Provide the (X, Y) coordinate of the cell's center where the given text is located.  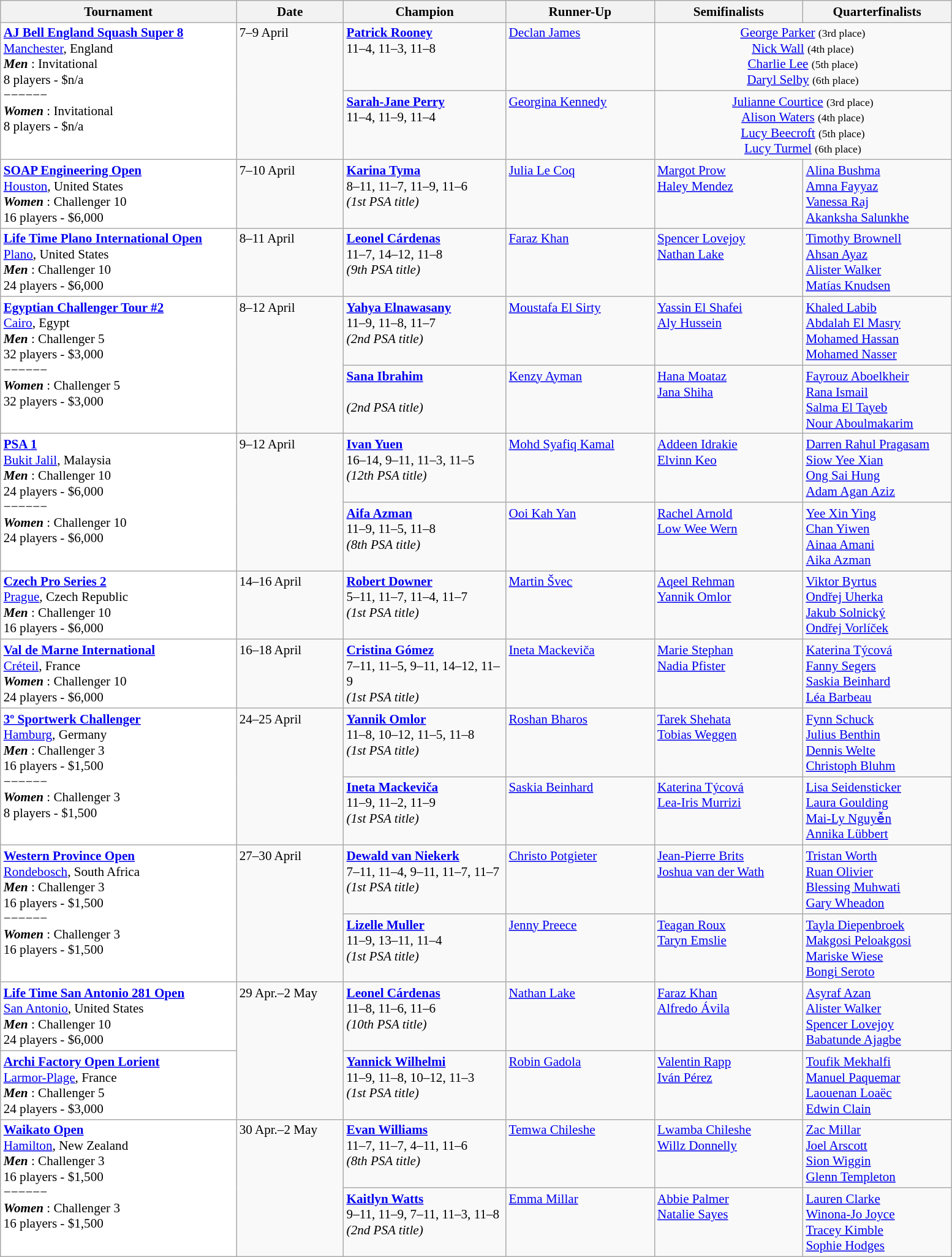
Zac Millar Joel Arscott Sion Wiggin Glenn Templeton (877, 1153)
Cristina Gómez7–11, 11–5, 9–11, 14–12, 11–9(1st PSA title) (425, 674)
Tristan Worth Ruan Olivier Blessing Muhwati Gary Wheadon (877, 880)
29 Apr.–2 May (290, 1051)
Runner-Up (580, 11)
Dewald van Niekerk7–11, 11–4, 9–11, 11–7, 11–7(1st PSA title) (425, 880)
Life Time Plano International Open Plano, United States Men : Challenger 1024 players - $6,000 (119, 262)
Kaitlyn Watts9–11, 11–9, 7–11, 11–3, 11–8(2nd PSA title) (425, 1222)
Yassin El Shafei Aly Hussein (728, 331)
Viktor Byrtus Ondřej Uherka Jakub Solnický Ondřej Vorlíček (877, 605)
Semifinalists (728, 11)
Darren Rahul Pragasam Siow Yee Xian Ong Sai Hung Adam Agan Aziz (877, 468)
Aqeel Rehman Yannik Omlor (728, 605)
Quarterfinalists (877, 11)
Val de Marne International Créteil, France Women : Challenger 1024 players - $6,000 (119, 674)
Timothy Brownell Ahsan Ayaz Alister Walker Matías Knudsen (877, 262)
Declan James (580, 56)
Fynn Schuck Julius Benthin Dennis Welte Christoph Bluhm (877, 742)
Ineta Mackeviča11–9, 11–2, 11–9(1st PSA title) (425, 811)
Saskia Beinhard (580, 811)
Alina Bushma Amna Fayyaz Vanessa Raj Akanksha Salunkhe (877, 194)
Yee Xin Ying Chan Yiwen Ainaa Amani Aika Azman (877, 537)
Ineta Mackeviča (580, 674)
SOAP Engineering Open Houston, United States Women : Challenger 1016 players - $6,000 (119, 194)
Jean-Pierre Brits Joshua van der Wath (728, 880)
Faraz Khan Alfredo Ávila (728, 1016)
9–12 April (290, 502)
30 Apr.–2 May (290, 1188)
Emma Millar (580, 1222)
7–10 April (290, 194)
Toufik Mekhalfi Manuel Paquemar Laouenan Loaëc Edwin Clain (877, 1085)
Leonel Cárdenas11–7, 14–12, 11–8(9th PSA title) (425, 262)
Asyraf Azan Alister Walker Spencer Lovejoy Babatunde Ajagbe (877, 1016)
Christo Potgieter (580, 880)
8–12 April (290, 365)
Sana Ibrahim(2nd PSA title) (425, 399)
Khaled Labib Abdalah El Masry Mohamed Hassan Mohamed Nasser (877, 331)
Kenzy Ayman (580, 399)
Nathan Lake (580, 1016)
Rachel Arnold Low Wee Wern (728, 537)
Mohd Syafiq Kamal (580, 468)
Abbie Palmer Natalie Sayes (728, 1222)
16–18 April (290, 674)
Julianne Courtice (3rd place) Alison Waters (4th place) Lucy Beecroft (5th place) Lucy Turmel (6th place) (803, 125)
7–9 April (290, 91)
Tournament (119, 11)
Ooi Kah Yan (580, 537)
Valentin Rapp Iván Pérez (728, 1085)
27–30 April (290, 914)
Katerina Týcová Fanny Segers Saskia Beinhard Léa Barbeau (877, 674)
Life Time San Antonio 281 Open San Antonio, United States Men : Challenger 1024 players - $6,000 (119, 1016)
Faraz Khan (580, 262)
Champion (425, 11)
Sarah-Jane Perry11–4, 11–9, 11–4 (425, 125)
Robin Gadola (580, 1085)
Yahya Elnawasany11–9, 11–8, 11–7(2nd PSA title) (425, 331)
Date (290, 11)
Lizelle Muller11–9, 13–11, 11–4(1st PSA title) (425, 948)
George Parker (3rd place) Nick Wall (4th place) Charlie Lee (5th place) Daryl Selby (6th place) (803, 56)
Yannick Wilhelmi11–9, 11–8, 10–12, 11–3(1st PSA title) (425, 1085)
PSA 1 Bukit Jalil, Malaysia Men : Challenger 1024 players - $6,000−−−−−− Women : Challenger 1024 players - $6,000 (119, 502)
Archi Factory Open Lorient Larmor-Plage, France Men : Challenger 524 players - $3,000 (119, 1085)
AJ Bell England Squash Super 8 Manchester, England Men : Invitational8 players - $n/a−−−−−− Women : Invitational8 players - $n/a (119, 91)
Patrick Rooney11–4, 11–3, 11–8 (425, 56)
Waikato Open Hamilton, New Zealand Men : Challenger 316 players - $1,500−−−−−− Women : Challenger 316 players - $1,500 (119, 1188)
8–11 April (290, 262)
Lauren Clarke Winona-Jo Joyce Tracey Kimble Sophie Hodges (877, 1222)
Spencer Lovejoy Nathan Lake (728, 262)
Ivan Yuen16–14, 9–11, 11–3, 11–5(12th PSA title) (425, 468)
Lwamba Chileshe Willz Donnelly (728, 1153)
Temwa Chileshe (580, 1153)
Tayla Diepenbroek Makgosi Peloakgosi Mariske Wiese Bongi Seroto (877, 948)
Margot Prow Haley Mendez (728, 194)
Hana Moataz Jana Shiha (728, 399)
Egyptian Challenger Tour #2 Cairo, Egypt Men : Challenger 532 players - $3,000−−−−−− Women : Challenger 532 players - $3,000 (119, 365)
Yannik Omlor11–8, 10–12, 11–5, 11–8(1st PSA title) (425, 742)
Robert Downer5–11, 11–7, 11–4, 11–7(1st PSA title) (425, 605)
Teagan Roux Taryn Emslie (728, 948)
Aifa Azman11–9, 11–5, 11–8(8th PSA title) (425, 537)
Georgina Kennedy (580, 125)
Lisa Seidensticker Laura Goulding Mai-Ly Nguyễn Annika Lübbert (877, 811)
Moustafa El Sirty (580, 331)
Tarek Shehata Tobias Weggen (728, 742)
14–16 April (290, 605)
24–25 April (290, 777)
Addeen Idrakie Elvinn Keo (728, 468)
Martin Švec (580, 605)
Karina Tyma8–11, 11–7, 11–9, 11–6(1st PSA title) (425, 194)
Julia Le Coq (580, 194)
Fayrouz Aboelkheir Rana Ismail Salma El Tayeb Nour Aboulmakarim (877, 399)
Evan Williams11–7, 11–7, 4–11, 11–6(8th PSA title) (425, 1153)
Western Province Open Rondebosch, South Africa Men : Challenger 316 players - $1,500−−−−−− Women : Challenger 316 players - $1,500 (119, 914)
Leonel Cárdenas11–8, 11–6, 11–6(10th PSA title) (425, 1016)
Jenny Preece (580, 948)
Roshan Bharos (580, 742)
Katerina Týcová Lea-Iris Murrizi (728, 811)
3º Sportwerk Challenger Hamburg, Germany Men : Challenger 316 players - $1,500−−−−−− Women : Challenger 38 players - $1,500 (119, 777)
Czech Pro Series 2 Prague, Czech Republic Men : Challenger 1016 players - $6,000 (119, 605)
Marie Stephan Nadia Pfister (728, 674)
